Locate the cell with the specified text and output its (x, y) center coordinate. 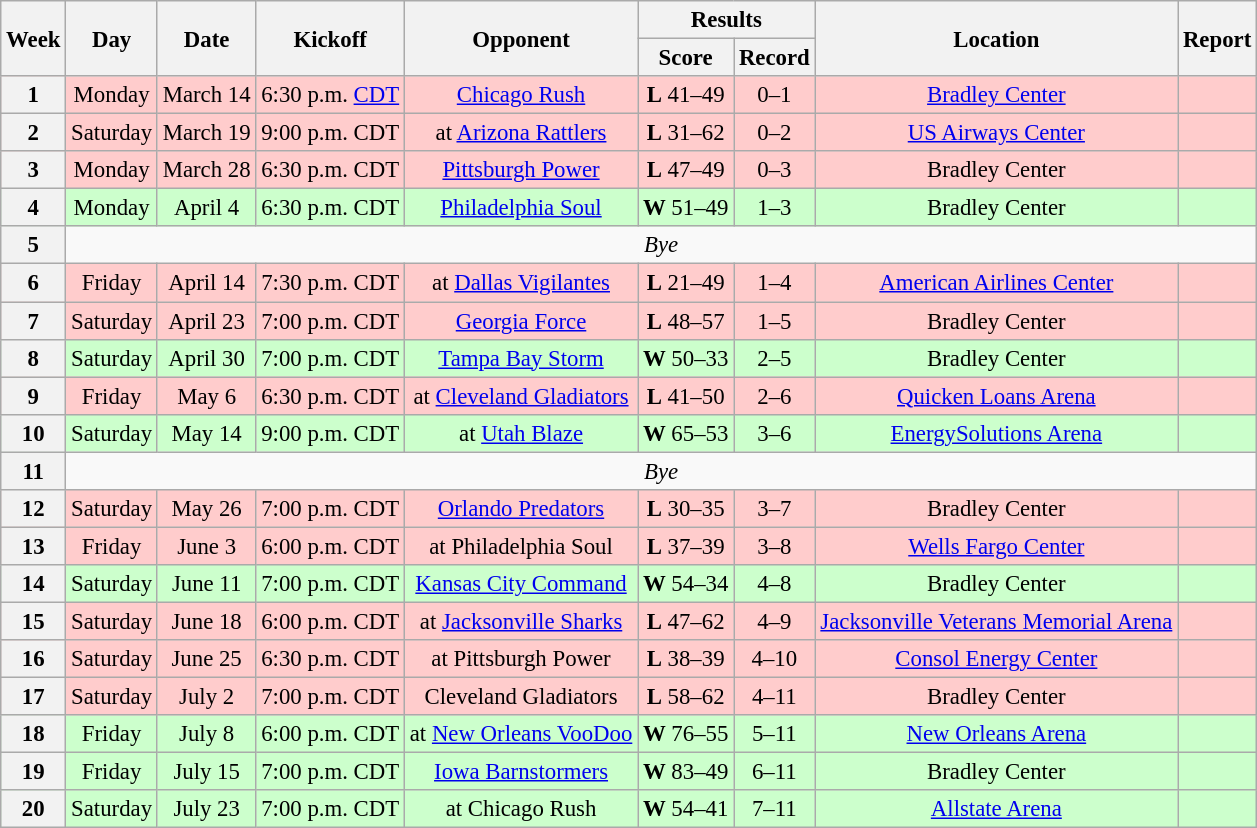
May 26 (206, 509)
Opponent (520, 38)
3–8 (774, 546)
Day (112, 38)
2–6 (774, 396)
April 4 (206, 208)
14 (34, 584)
Week (34, 38)
3–7 (774, 509)
W 76–55 (686, 734)
2 (34, 133)
L 47–49 (686, 170)
L 37–39 (686, 546)
13 (34, 546)
L 38–39 (686, 659)
Georgia Force (520, 321)
June 3 (206, 546)
12 (34, 509)
April 14 (206, 283)
at Dallas Vigilantes (520, 283)
2–5 (774, 358)
Consol Energy Center (996, 659)
L 41–50 (686, 396)
Chicago Rush (520, 95)
Tampa Bay Storm (520, 358)
8 (34, 358)
Jacksonville Veterans Memorial Arena (996, 621)
July 8 (206, 734)
7 (34, 321)
5–11 (774, 734)
4–9 (774, 621)
0–2 (774, 133)
W 83–49 (686, 772)
May 6 (206, 396)
July 2 (206, 697)
0–1 (774, 95)
June 18 (206, 621)
4–10 (774, 659)
6–11 (774, 772)
at Utah Blaze (520, 433)
March 14 (206, 95)
New Orleans Arena (996, 734)
20 (34, 809)
at New Orleans VooDoo (520, 734)
Date (206, 38)
W 50–33 (686, 358)
4 (34, 208)
6 (34, 283)
3 (34, 170)
May 14 (206, 433)
1 (34, 95)
9 (34, 396)
Record (774, 58)
W 54–41 (686, 809)
W 51–49 (686, 208)
Score (686, 58)
Philadelphia Soul (520, 208)
June 11 (206, 584)
at Arizona Rattlers (520, 133)
0–3 (774, 170)
March 19 (206, 133)
at Pittsburgh Power (520, 659)
W 65–53 (686, 433)
April 23 (206, 321)
Kickoff (330, 38)
Iowa Barnstormers (520, 772)
Allstate Arena (996, 809)
L 48–57 (686, 321)
Quicken Loans Arena (996, 396)
Kansas City Command (520, 584)
July 23 (206, 809)
10 (34, 433)
3–6 (774, 433)
April 30 (206, 358)
L 31–62 (686, 133)
4–11 (774, 697)
16 (34, 659)
EnergySolutions Arena (996, 433)
15 (34, 621)
1–3 (774, 208)
March 28 (206, 170)
at Chicago Rush (520, 809)
July 15 (206, 772)
4–8 (774, 584)
Report (1218, 38)
Cleveland Gladiators (520, 697)
Results (726, 20)
17 (34, 697)
Pittsburgh Power (520, 170)
7–11 (774, 809)
L 41–49 (686, 95)
1–4 (774, 283)
American Airlines Center (996, 283)
at Philadelphia Soul (520, 546)
US Airways Center (996, 133)
7:30 p.m. CDT (330, 283)
L 47–62 (686, 621)
L 30–35 (686, 509)
Wells Fargo Center (996, 546)
Orlando Predators (520, 509)
19 (34, 772)
at Cleveland Gladiators (520, 396)
5 (34, 245)
W 54–34 (686, 584)
June 25 (206, 659)
11 (34, 471)
at Jacksonville Sharks (520, 621)
L 58–62 (686, 697)
1–5 (774, 321)
18 (34, 734)
Location (996, 38)
L 21–49 (686, 283)
